Find where the given text appears and provide that cell's center as (X, Y) coordinate. 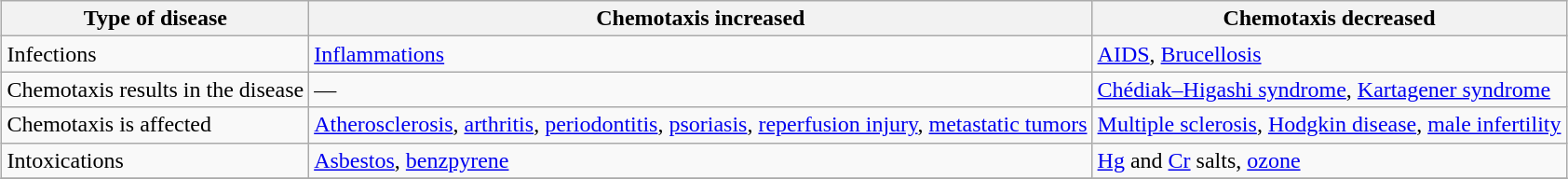
Chemotaxis results in the disease (155, 89)
Chédiak–Higashi syndrome, Kartagener syndrome (1330, 89)
Chemotaxis is affected (155, 125)
Intoxications (155, 160)
Chemotaxis decreased (1330, 19)
Infections (155, 54)
Multiple sclerosis, Hodgkin disease, male infertility (1330, 125)
Inflammations (700, 54)
Type of disease (155, 19)
Atherosclerosis, arthritis, periodontitis, psoriasis, reperfusion injury, metastatic tumors (700, 125)
Hg and Cr salts, ozone (1330, 160)
Asbestos, benzpyrene (700, 160)
Chemotaxis increased (700, 19)
AIDS, Brucellosis (1330, 54)
— (700, 89)
